Pinpoint the cell where the given text exists, returning its (x, y) midpoint coordinate. 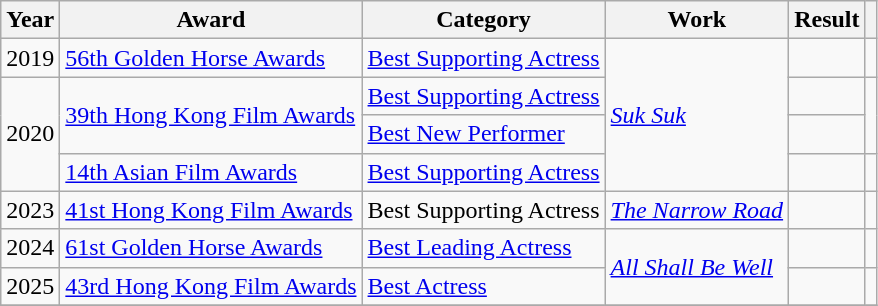
41st Hong Kong Film Awards (211, 210)
Best Leading Actress (484, 248)
The Narrow Road (697, 210)
61st Golden Horse Awards (211, 248)
Result (827, 20)
2019 (30, 58)
56th Golden Horse Awards (211, 58)
Best New Performer (484, 134)
2025 (30, 286)
2024 (30, 248)
Year (30, 20)
14th Asian Film Awards (211, 172)
39th Hong Kong Film Awards (211, 115)
Suk Suk (697, 115)
Work (697, 20)
2023 (30, 210)
2020 (30, 134)
Best Actress (484, 286)
Award (211, 20)
Category (484, 20)
All Shall Be Well (697, 267)
43rd Hong Kong Film Awards (211, 286)
